Extract the (x, y) coordinate from the center of the cell holding the provided text.  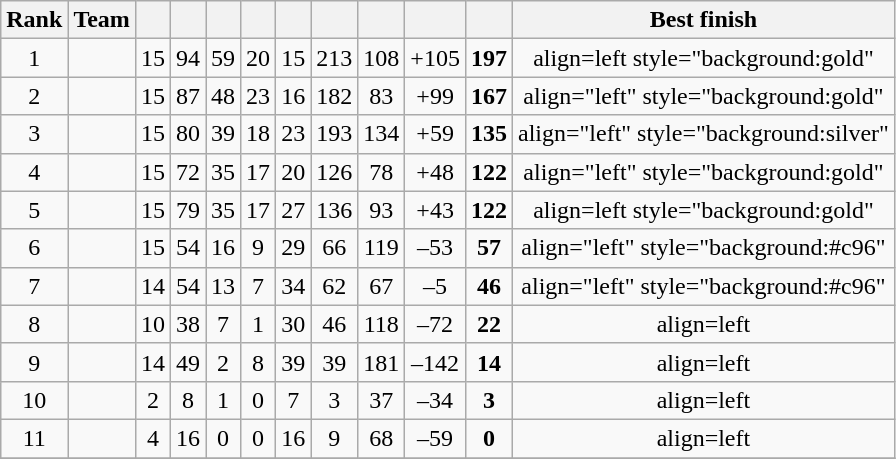
18 (258, 134)
+99 (436, 96)
–59 (436, 438)
Rank (34, 20)
27 (294, 210)
–5 (436, 286)
119 (382, 248)
94 (188, 58)
5 (34, 210)
48 (224, 96)
79 (188, 210)
–142 (436, 362)
213 (334, 58)
66 (334, 248)
80 (188, 134)
197 (488, 58)
118 (382, 324)
37 (382, 400)
72 (188, 172)
93 (382, 210)
57 (488, 248)
78 (382, 172)
59 (224, 58)
62 (334, 286)
+59 (436, 134)
Team (102, 20)
67 (382, 286)
–72 (436, 324)
34 (294, 286)
182 (334, 96)
49 (188, 362)
align="left" style="background:silver" (703, 134)
135 (488, 134)
+48 (436, 172)
29 (294, 248)
193 (334, 134)
30 (294, 324)
13 (224, 286)
38 (188, 324)
+105 (436, 58)
–34 (436, 400)
68 (382, 438)
–53 (436, 248)
134 (382, 134)
+43 (436, 210)
181 (382, 362)
108 (382, 58)
6 (34, 248)
83 (382, 96)
167 (488, 96)
22 (488, 324)
136 (334, 210)
11 (34, 438)
126 (334, 172)
87 (188, 96)
Best finish (703, 20)
